Output the (x, y) coordinate of the center of the cell containing the given text.  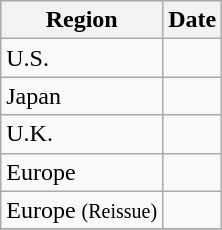
U.K. (82, 134)
Japan (82, 96)
Europe (Reissue) (82, 210)
Date (192, 20)
U.S. (82, 58)
Region (82, 20)
Europe (82, 172)
